Provide the (X, Y) coordinate of the cell's center where the given text is located.  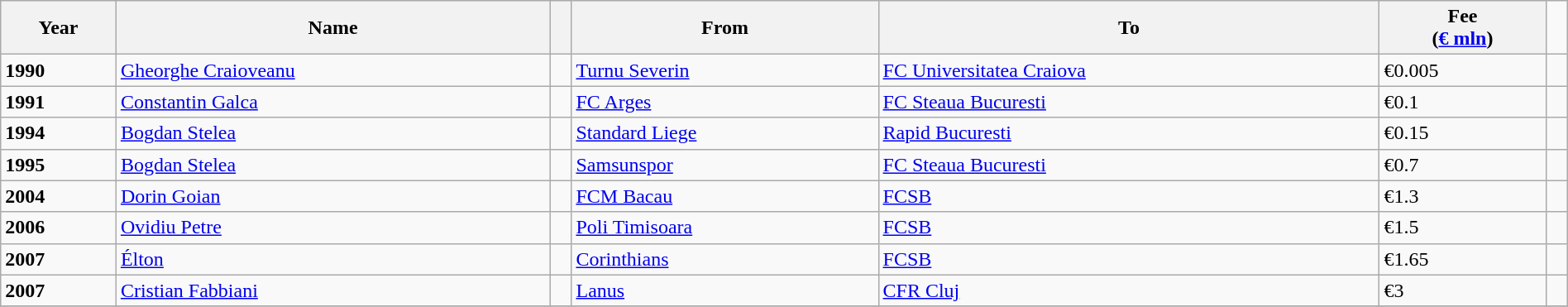
2006 (59, 228)
CFR Cluj (1129, 290)
Gheorghe Craioveanu (332, 70)
€0.7 (1462, 165)
Constantin Galca (332, 102)
Poli Timisoara (724, 228)
€1.3 (1462, 196)
Turnu Severin (724, 70)
FC Arges (724, 102)
1990 (59, 70)
€0.1 (1462, 102)
Ovidiu Petre (332, 228)
€3 (1462, 290)
Lanus (724, 290)
€0.005 (1462, 70)
Fee(€ mln) (1462, 28)
Year (59, 28)
Cristian Fabbiani (332, 290)
Corinthians (724, 259)
Samsunspor (724, 165)
1994 (59, 133)
To (1129, 28)
FC Universitatea Craiova (1129, 70)
€0.15 (1462, 133)
Élton (332, 259)
Dorin Goian (332, 196)
Rapid Bucuresti (1129, 133)
2004 (59, 196)
1995 (59, 165)
€1.5 (1462, 228)
FCM Bacau (724, 196)
€1.65 (1462, 259)
From (724, 28)
Standard Liege (724, 133)
1991 (59, 102)
Name (332, 28)
